Return the [X, Y] coordinate for the center point of the cell that contains the specified text.  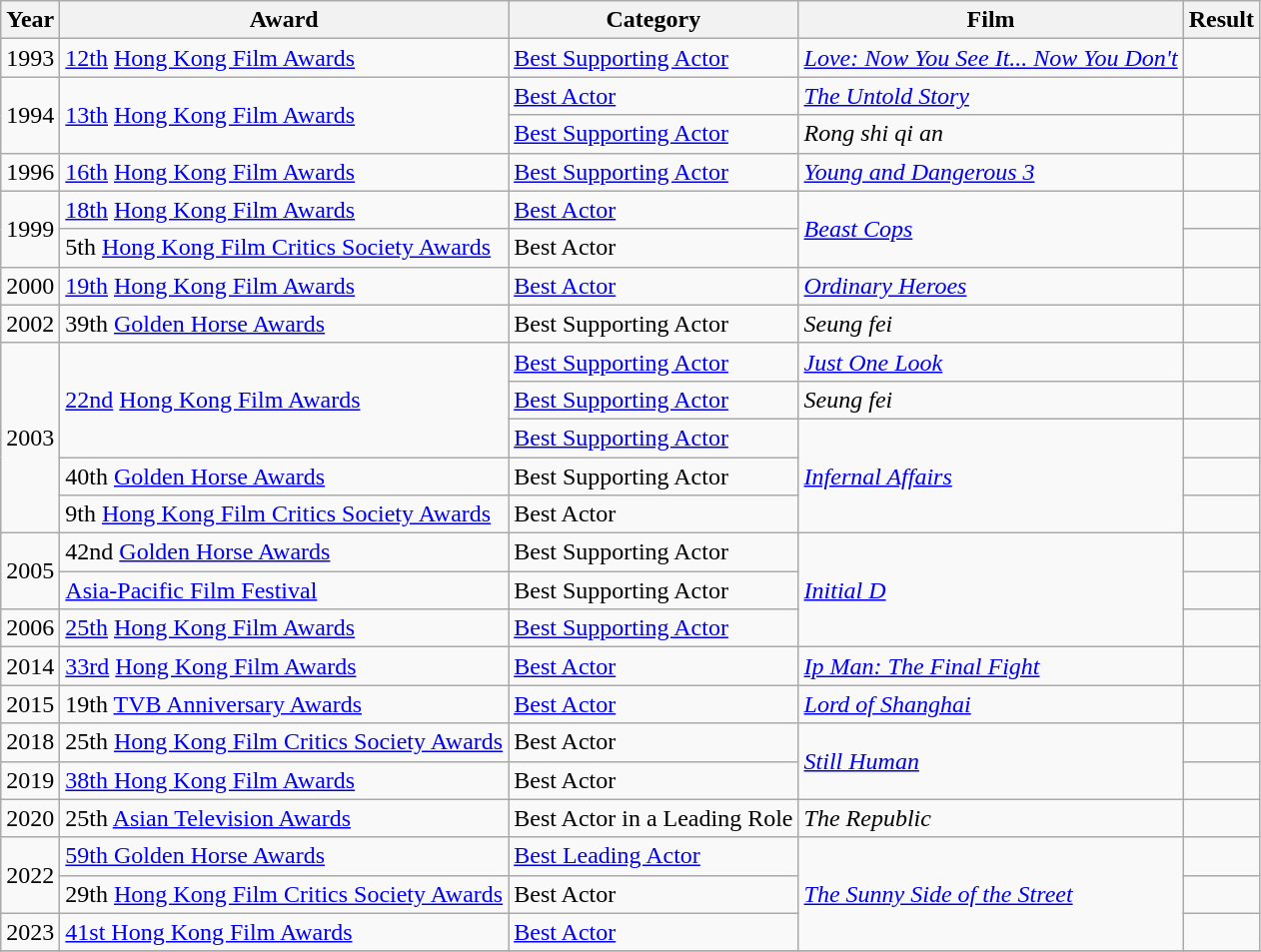
2015 [30, 704]
18th Hong Kong Film Awards [284, 210]
2006 [30, 628]
2014 [30, 666]
42nd Golden Horse Awards [284, 552]
The Republic [991, 818]
41st Hong Kong Film Awards [284, 932]
Love: Now You See It... Now You Don't [991, 58]
2003 [30, 438]
Initial D [991, 590]
Asia-Pacific Film Festival [284, 590]
16th Hong Kong Film Awards [284, 172]
Award [284, 20]
Category [653, 20]
33rd Hong Kong Film Awards [284, 666]
Just One Look [991, 362]
25th Asian Television Awards [284, 818]
2005 [30, 571]
22nd Hong Kong Film Awards [284, 400]
13th Hong Kong Film Awards [284, 115]
25th Hong Kong Film Critics Society Awards [284, 742]
19th Hong Kong Film Awards [284, 286]
2018 [30, 742]
Ordinary Heroes [991, 286]
1999 [30, 229]
Rong shi qi an [991, 134]
Infernal Affairs [991, 476]
59th Golden Horse Awards [284, 856]
39th Golden Horse Awards [284, 324]
5th Hong Kong Film Critics Society Awards [284, 248]
2023 [30, 932]
1996 [30, 172]
Film [991, 20]
2019 [30, 780]
25th Hong Kong Film Awards [284, 628]
12th Hong Kong Film Awards [284, 58]
Best Leading Actor [653, 856]
19th TVB Anniversary Awards [284, 704]
29th Hong Kong Film Critics Society Awards [284, 894]
Lord of Shanghai [991, 704]
2000 [30, 286]
40th Golden Horse Awards [284, 476]
Best Actor in a Leading Role [653, 818]
1994 [30, 115]
9th Hong Kong Film Critics Society Awards [284, 514]
Ip Man: The Final Fight [991, 666]
38th Hong Kong Film Awards [284, 780]
The Untold Story [991, 96]
Still Human [991, 761]
2002 [30, 324]
1993 [30, 58]
Beast Cops [991, 229]
Result [1221, 20]
2022 [30, 875]
The Sunny Side of the Street [991, 894]
Young and Dangerous 3 [991, 172]
Year [30, 20]
2020 [30, 818]
